Pinpoint the cell where the given text exists, returning its [x, y] midpoint coordinate. 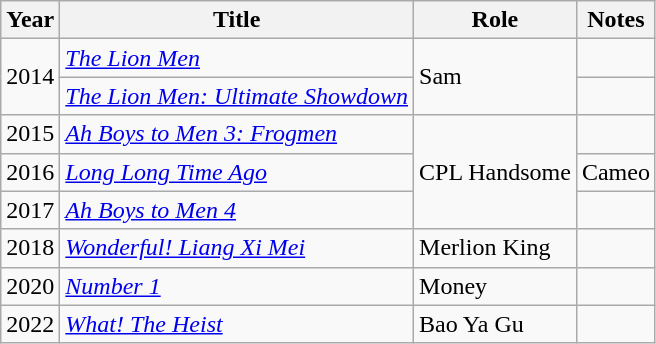
Money [496, 286]
Role [496, 20]
2020 [30, 286]
Cameo [616, 172]
2014 [30, 77]
2022 [30, 324]
Merlion King [496, 248]
2016 [30, 172]
Number 1 [237, 286]
Ah Boys to Men 4 [237, 210]
2015 [30, 134]
Wonderful! Liang Xi Mei [237, 248]
2017 [30, 210]
2018 [30, 248]
Title [237, 20]
Year [30, 20]
What! The Heist [237, 324]
Long Long Time Ago [237, 172]
Ah Boys to Men 3: Frogmen [237, 134]
Bao Ya Gu [496, 324]
Notes [616, 20]
The Lion Men: Ultimate Showdown [237, 96]
The Lion Men [237, 58]
Sam [496, 77]
CPL Handsome [496, 172]
